For the text-containing cell, return its midpoint in [X, Y] coordinate format. 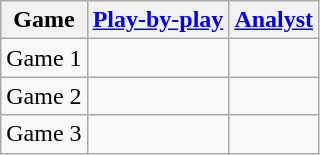
Analyst [274, 20]
Game 1 [44, 58]
Game 2 [44, 96]
Play-by-play [158, 20]
Game 3 [44, 134]
Game [44, 20]
